Identify which cell holds the provided text, then report its [X, Y] central coordinate. 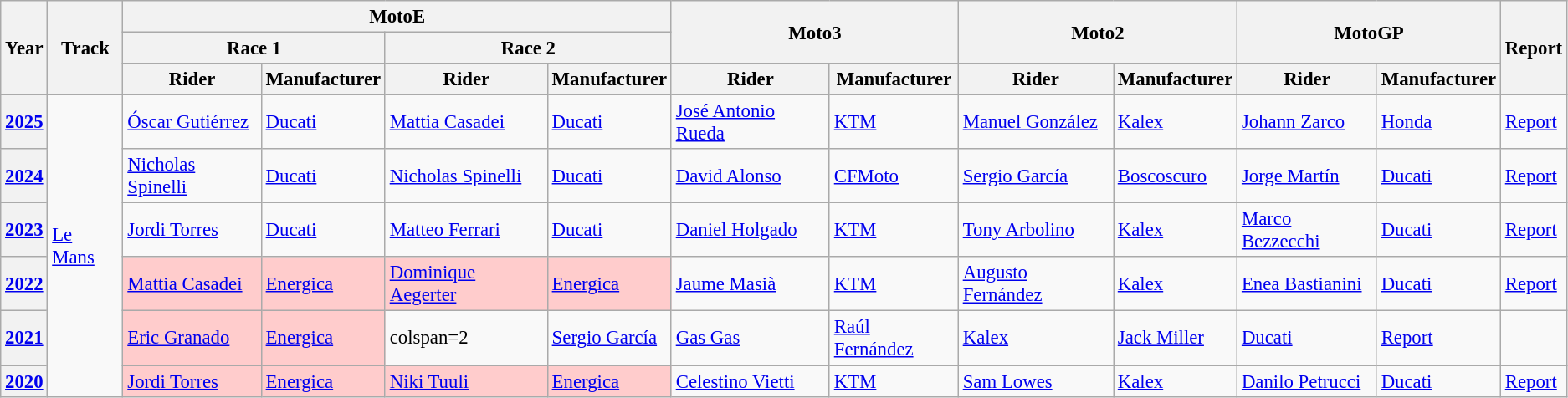
Danilo Petrucci [1307, 381]
Gas Gas [750, 338]
Honda [1438, 122]
José Antonio Rueda [750, 122]
Celestino Vietti [750, 381]
Moto2 [1098, 32]
2020 [24, 381]
Boscoscuro [1175, 176]
Daniel Holgado [750, 231]
2021 [24, 338]
Marco Bezzecchi [1307, 231]
Óscar Gutiérrez [192, 122]
Niki Tuuli [466, 381]
Moto3 [815, 32]
Enea Bastianini [1307, 284]
Raúl Fernández [894, 338]
Sam Lowes [1036, 381]
2022 [24, 284]
Race 1 [254, 48]
Year [24, 48]
Tony Arbolino [1036, 231]
Dominique Aegerter [466, 284]
2023 [24, 231]
Johann Zarco [1307, 122]
MotoGP [1369, 32]
Track [85, 48]
colspan=2 [466, 338]
Matteo Ferrari [466, 231]
Race 2 [528, 48]
MotoE [397, 17]
Jack Miller [1175, 338]
2025 [24, 122]
Manuel González [1036, 122]
Le Mans [85, 246]
Eric Granado [192, 338]
CFMoto [894, 176]
David Alonso [750, 176]
Augusto Fernández [1036, 284]
Jaume Masià [750, 284]
2024 [24, 176]
Jorge Martín [1307, 176]
